Detect which cell encompasses the target text, then output its [x, y] center coordinate. 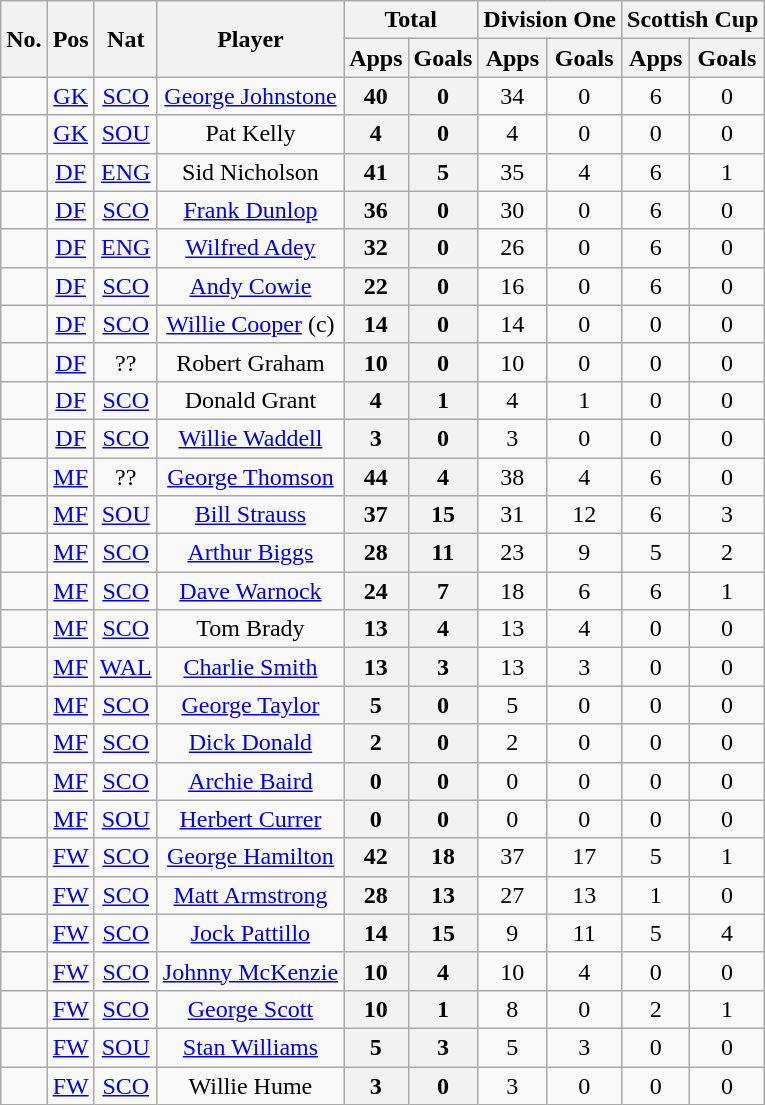
Jock Pattillo [250, 933]
Dick Donald [250, 743]
Matt Armstrong [250, 895]
7 [443, 591]
George Thomson [250, 477]
Willie Hume [250, 1085]
Dave Warnock [250, 591]
Donald Grant [250, 400]
Scottish Cup [693, 20]
Archie Baird [250, 781]
Willie Waddell [250, 438]
27 [512, 895]
24 [376, 591]
Wilfred Adey [250, 248]
George Johnstone [250, 96]
George Scott [250, 1009]
Player [250, 39]
Sid Nicholson [250, 172]
41 [376, 172]
No. [24, 39]
36 [376, 210]
Nat [126, 39]
23 [512, 553]
Pat Kelly [250, 134]
Willie Cooper (c) [250, 324]
George Hamilton [250, 857]
Andy Cowie [250, 286]
35 [512, 172]
Total [411, 20]
32 [376, 248]
42 [376, 857]
Robert Graham [250, 362]
31 [512, 515]
30 [512, 210]
Pos [70, 39]
34 [512, 96]
8 [512, 1009]
Stan Williams [250, 1047]
16 [512, 286]
12 [584, 515]
Tom Brady [250, 629]
George Taylor [250, 705]
Johnny McKenzie [250, 971]
WAL [126, 667]
44 [376, 477]
Bill Strauss [250, 515]
26 [512, 248]
Arthur Biggs [250, 553]
38 [512, 477]
Charlie Smith [250, 667]
40 [376, 96]
17 [584, 857]
Frank Dunlop [250, 210]
Herbert Currer [250, 819]
Division One [550, 20]
22 [376, 286]
